From the cell containing the given text, extract its center point as (X, Y) coordinate. 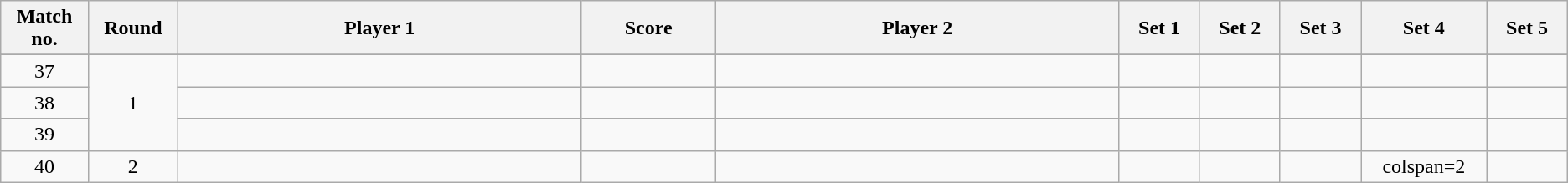
38 (45, 103)
40 (45, 166)
39 (45, 135)
Round (132, 28)
colspan=2 (1424, 166)
Player 2 (916, 28)
Score (648, 28)
Set 1 (1159, 28)
Set 3 (1320, 28)
Player 1 (379, 28)
Set 5 (1527, 28)
Set 2 (1240, 28)
37 (45, 71)
Set 4 (1424, 28)
2 (132, 166)
Match no. (45, 28)
1 (132, 103)
